Return (x, y) of the center of cell containing provided text 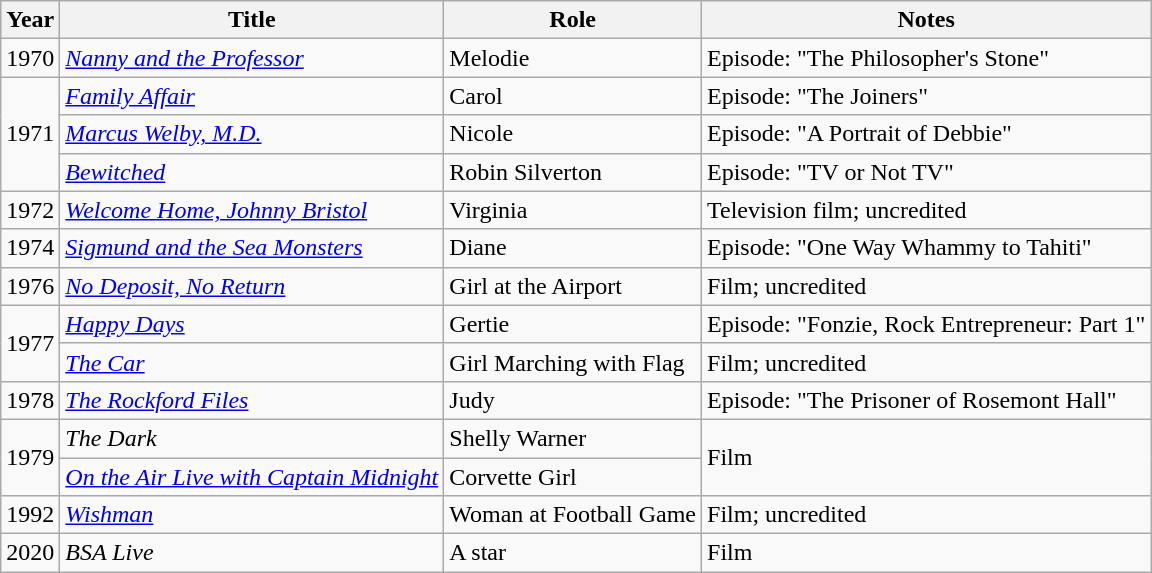
Girl Marching with Flag (573, 362)
Nicole (573, 134)
Welcome Home, Johnny Bristol (252, 210)
1972 (30, 210)
Nanny and the Professor (252, 58)
BSA Live (252, 553)
Melodie (573, 58)
Television film; uncredited (926, 210)
Carol (573, 96)
Episode: "The Joiners" (926, 96)
Corvette Girl (573, 477)
1974 (30, 248)
Title (252, 20)
1978 (30, 400)
1977 (30, 343)
Gertie (573, 324)
Sigmund and the Sea Monsters (252, 248)
Marcus Welby, M.D. (252, 134)
Episode: "TV or Not TV" (926, 172)
Notes (926, 20)
Episode: "The Philosopher's Stone" (926, 58)
Episode: "Fonzie, Rock Entrepreneur: Part 1" (926, 324)
2020 (30, 553)
Wishman (252, 515)
Episode: "One Way Whammy to Tahiti" (926, 248)
1970 (30, 58)
Robin Silverton (573, 172)
Family Affair (252, 96)
Happy Days (252, 324)
Bewitched (252, 172)
The Rockford Files (252, 400)
Diane (573, 248)
On the Air Live with Captain Midnight (252, 477)
Episode: "A Portrait of Debbie" (926, 134)
The Dark (252, 438)
Woman at Football Game (573, 515)
The Car (252, 362)
Judy (573, 400)
A star (573, 553)
1976 (30, 286)
Year (30, 20)
1971 (30, 134)
Virginia (573, 210)
1992 (30, 515)
Episode: "The Prisoner of Rosemont Hall" (926, 400)
Shelly Warner (573, 438)
Role (573, 20)
1979 (30, 457)
No Deposit, No Return (252, 286)
Girl at the Airport (573, 286)
